Output the (X, Y) coordinate of the center of the cell containing the given text.  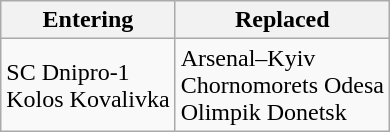
Entering (88, 20)
Arsenal–KyivChornomorets OdesaOlimpik Donetsk (282, 85)
SC Dnipro-1Kolos Kovalivka (88, 85)
Replaced (282, 20)
